Determine the [X, Y] coordinate at the center of the cell enclosing the given text.  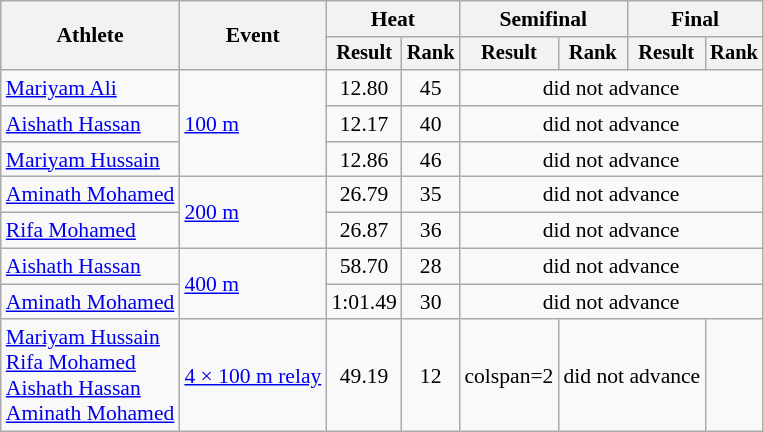
30 [431, 302]
40 [431, 124]
100 m [252, 124]
12 [431, 376]
Mariyam Hussain [90, 160]
49.19 [364, 376]
35 [431, 195]
46 [431, 160]
58.70 [364, 267]
28 [431, 267]
Final [695, 19]
Athlete [90, 36]
36 [431, 231]
Heat [392, 19]
Event [252, 36]
colspan=2 [508, 376]
Semifinal [543, 19]
12.86 [364, 160]
12.17 [364, 124]
400 m [252, 284]
45 [431, 88]
4 × 100 m relay [252, 376]
Mariyam HussainRifa MohamedAishath HassanAminath Mohamed [90, 376]
26.79 [364, 195]
Rifa Mohamed [90, 231]
26.87 [364, 231]
Mariyam Ali [90, 88]
200 m [252, 212]
1:01.49 [364, 302]
12.80 [364, 88]
